Search for the cell housing the specified text and yield its [X, Y] center coordinate. 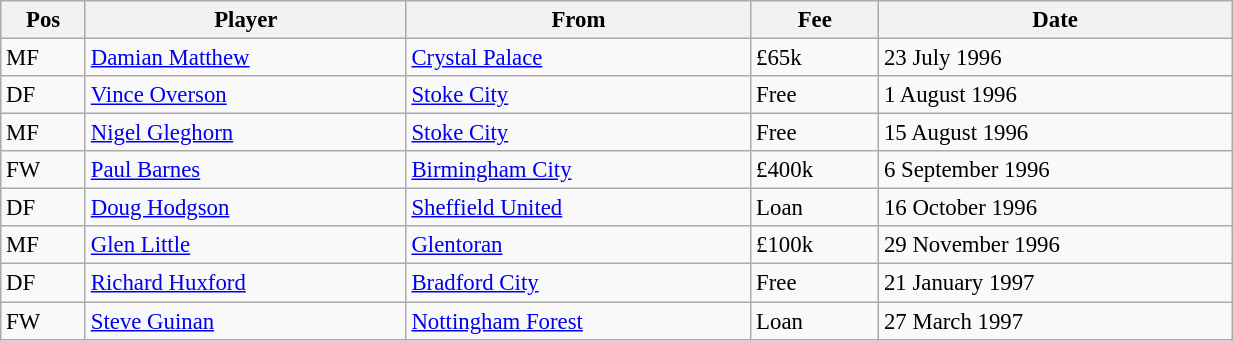
Bradford City [578, 283]
16 October 1996 [1056, 208]
Richard Huxford [246, 283]
Nottingham Forest [578, 321]
Doug Hodgson [246, 208]
Vince Overson [246, 95]
Damian Matthew [246, 58]
1 August 1996 [1056, 95]
£400k [815, 170]
Paul Barnes [246, 170]
Date [1056, 20]
Birmingham City [578, 170]
Glentoran [578, 245]
15 August 1996 [1056, 133]
23 July 1996 [1056, 58]
Player [246, 20]
Steve Guinan [246, 321]
Crystal Palace [578, 58]
£65k [815, 58]
£100k [815, 245]
From [578, 20]
Nigel Gleghorn [246, 133]
Glen Little [246, 245]
Sheffield United [578, 208]
Pos [44, 20]
27 March 1997 [1056, 321]
29 November 1996 [1056, 245]
21 January 1997 [1056, 283]
6 September 1996 [1056, 170]
Fee [815, 20]
